For the text-containing cell, return its midpoint in (x, y) coordinate format. 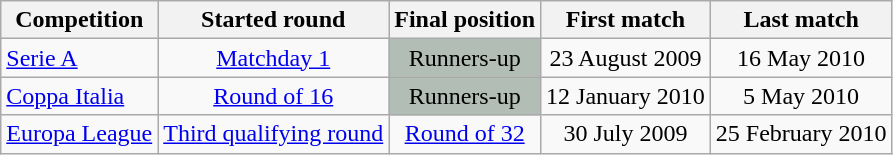
Third qualifying round (274, 134)
First match (626, 20)
25 February 2010 (801, 134)
12 January 2010 (626, 96)
Started round (274, 20)
Round of 16 (274, 96)
30 July 2009 (626, 134)
Matchday 1 (274, 58)
23 August 2009 (626, 58)
Europa League (80, 134)
5 May 2010 (801, 96)
Serie A (80, 58)
Coppa Italia (80, 96)
Competition (80, 20)
Last match (801, 20)
16 May 2010 (801, 58)
Round of 32 (465, 134)
Final position (465, 20)
